Output the [X, Y] coordinate of the center of the cell containing the given text.  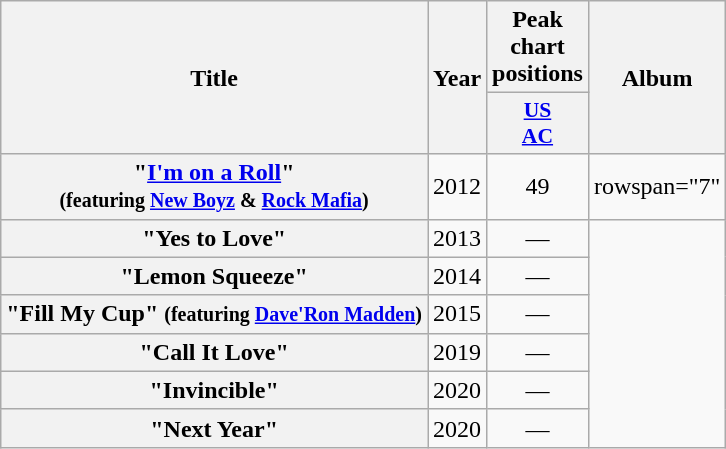
"Next Year" [214, 428]
2014 [458, 276]
"Invincible" [214, 390]
2015 [458, 314]
Peak chart positions [538, 47]
"I'm on a Roll"(featuring New Boyz & Rock Mafia) [214, 186]
Album [657, 78]
Year [458, 78]
Title [214, 78]
"Fill My Cup" (featuring Dave'Ron Madden) [214, 314]
"Call It Love" [214, 352]
2012 [458, 186]
"Yes to Love" [214, 238]
USAC [538, 124]
rowspan="7" [657, 186]
49 [538, 186]
"Lemon Squeeze" [214, 276]
2013 [458, 238]
2019 [458, 352]
